Return the [x, y] coordinate for the center point of the cell that contains the specified text.  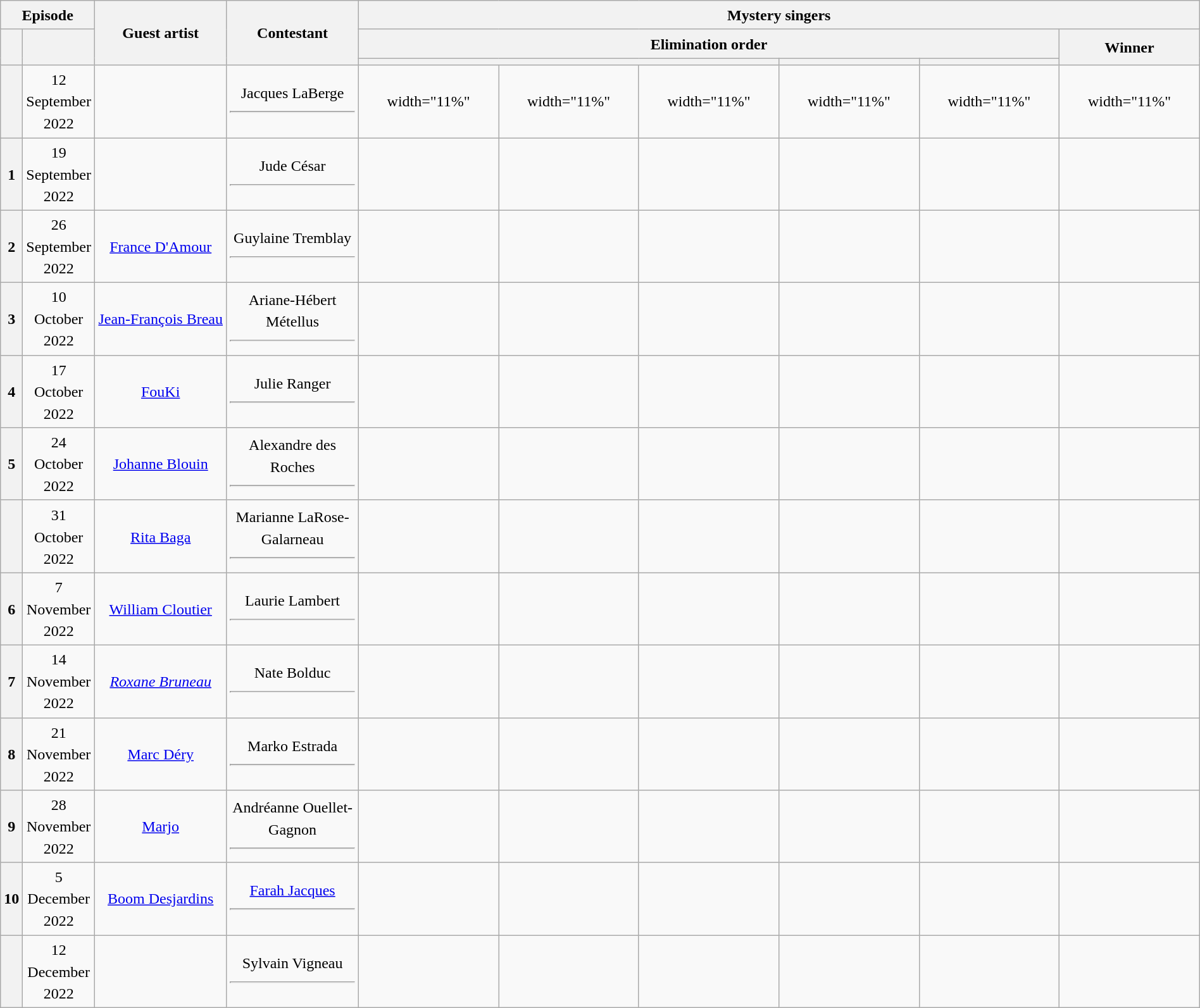
Julie Ranger [292, 391]
12 September 2022 [59, 101]
Guylaine Tremblay [292, 247]
2 [11, 247]
Marko Estrada [292, 754]
Farah Jacques [292, 899]
Episode [48, 15]
Guest artist [161, 33]
Jacques LaBerge [292, 101]
FouKi [161, 391]
3 [11, 319]
Sylvain Vigneau [292, 972]
France D'Amour [161, 247]
1 [11, 175]
Jean-François Breau [161, 319]
5 [11, 464]
17 October 2022 [59, 391]
8 [11, 754]
10 [11, 899]
6 [11, 609]
Laurie Lambert [292, 609]
Johanne Blouin [161, 464]
9 [11, 826]
28 November 2022 [59, 826]
Nate Bolduc [292, 681]
4 [11, 391]
10 October 2022 [59, 319]
Winner [1130, 47]
Jude César [292, 175]
26 September 2022 [59, 247]
Marianne LaRose-Galarneau [292, 537]
Ariane-Hébert Métellus [292, 319]
31 October 2022 [59, 537]
Marjo [161, 826]
William Cloutier [161, 609]
19 September 2022 [59, 175]
Contestant [292, 33]
7 November 2022 [59, 609]
12 December 2022 [59, 972]
21 November 2022 [59, 754]
5 December 2022 [59, 899]
Alexandre des Roches [292, 464]
14 November 2022 [59, 681]
Elimination order [709, 44]
Marc Déry [161, 754]
Boom Desjardins [161, 899]
7 [11, 681]
Rita Baga [161, 537]
Roxane Bruneau [161, 681]
Mystery singers [778, 15]
24 October 2022 [59, 464]
Andréanne Ouellet-Gagnon [292, 826]
